Scan for the cell matching the given text and deliver its (x, y) coordinate at center. 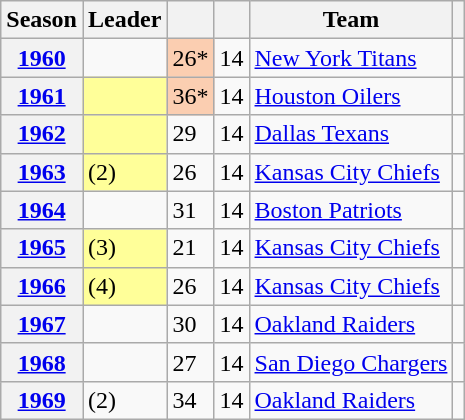
New York Titans (351, 58)
Houston Oilers (351, 96)
27 (190, 362)
Season (42, 20)
36* (190, 96)
1966 (42, 286)
26* (190, 58)
1961 (42, 96)
34 (190, 400)
1969 (42, 400)
Boston Patriots (351, 210)
1968 (42, 362)
21 (190, 248)
1964 (42, 210)
Leader (124, 20)
29 (190, 134)
Dallas Texans (351, 134)
31 (190, 210)
San Diego Chargers (351, 362)
(4) (124, 286)
1963 (42, 172)
Team (351, 20)
(3) (124, 248)
30 (190, 324)
1965 (42, 248)
1967 (42, 324)
1962 (42, 134)
1960 (42, 58)
